Return the (X, Y) coordinate for the center point of the cell that contains the specified text.  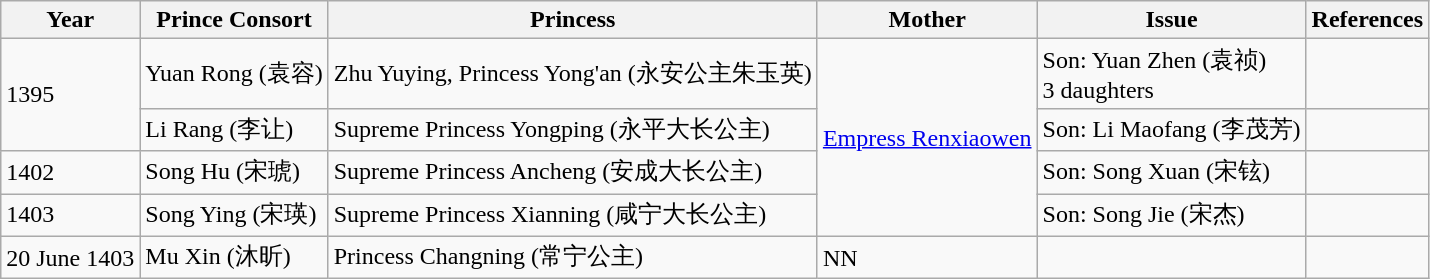
Empress Renxiaowen (927, 138)
20 June 1403 (70, 258)
1395 (70, 95)
NN (927, 258)
Zhu Yuying, Princess Yong'an (永安公主朱玉英) (572, 74)
Li Rang (李让) (234, 130)
Mu Xin (沐昕) (234, 258)
References (1368, 20)
Issue (1172, 20)
1402 (70, 172)
Son: Song Jie (宋杰) (1172, 216)
Supreme Princess Ancheng (安成大长公主) (572, 172)
Princess Changning (常宁公主) (572, 258)
Son: Song Xuan (宋铉) (1172, 172)
1403 (70, 216)
Mother (927, 20)
Son: Yuan Zhen (袁祯)3 daughters (1172, 74)
Yuan Rong (袁容) (234, 74)
Supreme Princess Yongping (永平大长公主) (572, 130)
Princess (572, 20)
Son: Li Maofang (李茂芳) (1172, 130)
Prince Consort (234, 20)
Song Hu (宋琥) (234, 172)
Song Ying (宋瑛) (234, 216)
Year (70, 20)
Supreme Princess Xianning (咸宁大长公主) (572, 216)
